Locate the cell with the specified text and output its [X, Y] center coordinate. 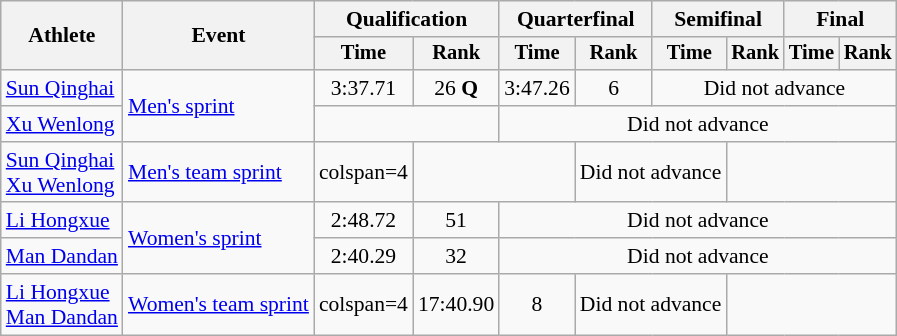
Sun Qinghai [62, 88]
Women's sprint [218, 238]
Sun QinghaiXu Wenlong [62, 172]
2:40.29 [364, 256]
3:37.71 [364, 88]
6 [614, 88]
8 [536, 304]
26 Q [456, 88]
51 [456, 221]
Quarterfinal [576, 19]
Man Dandan [62, 256]
Xu Wenlong [62, 124]
Event [218, 36]
Athlete [62, 36]
32 [456, 256]
Semifinal [718, 19]
Li HongxueMan Dandan [62, 304]
2:48.72 [364, 221]
Final [840, 19]
Men's team sprint [218, 172]
3:47.26 [536, 88]
Men's sprint [218, 106]
Li Hongxue [62, 221]
Qualification [406, 19]
Women's team sprint [218, 304]
17:40.90 [456, 304]
